Detect which cell encompasses the target text, then output its [x, y] center coordinate. 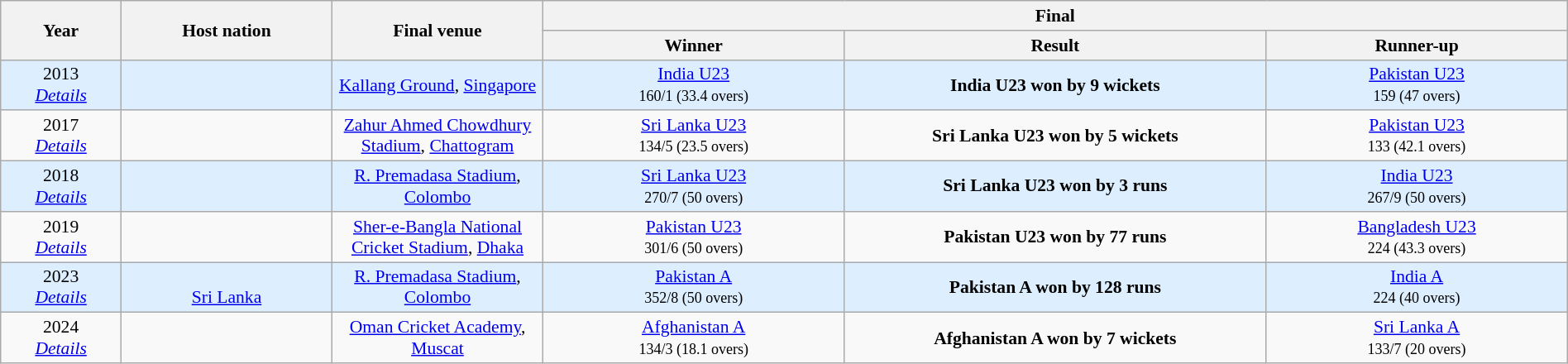
Pakistan U23159 (47 overs) [1417, 84]
Afghanistan A won by 7 wickets [1055, 338]
Sri Lanka U23270/7 (50 overs) [694, 187]
Afghanistan A134/3 (18.1 overs) [694, 338]
2013 Details [61, 84]
Winner [694, 45]
2019 Details [61, 237]
Zahur Ahmed Chowdhury Stadium, Chattogram [437, 136]
Sri Lanka U23134/5 (23.5 overs) [694, 136]
India U23 won by 9 wickets [1055, 84]
India U23160/1 (33.4 overs) [694, 84]
Host nation [227, 30]
2018 Details [61, 187]
Result [1055, 45]
Sri Lanka A133/7 (20 overs) [1417, 338]
Pakistan U23133 (42.1 overs) [1417, 136]
Oman Cricket Academy, Muscat [437, 338]
Sher-e-Bangla National Cricket Stadium, Dhaka [437, 237]
Year [61, 30]
Sri Lanka U23 won by 5 wickets [1055, 136]
Kallang Ground, Singapore [437, 84]
Final [1055, 16]
India A224 (40 overs) [1417, 288]
2017 Details [61, 136]
Runner-up [1417, 45]
2024 Details [61, 338]
Sri Lanka U23 won by 3 runs [1055, 187]
2023 Details [61, 288]
Bangladesh U23224 (43.3 overs) [1417, 237]
Pakistan A352/8 (50 overs) [694, 288]
Sri Lanka [227, 288]
Pakistan U23301/6 (50 overs) [694, 237]
Final venue [437, 30]
India U23267/9 (50 overs) [1417, 187]
Pakistan U23 won by 77 runs [1055, 237]
Pakistan A won by 128 runs [1055, 288]
